Return the (x, y) coordinate for the center point of the cell that contains the specified text.  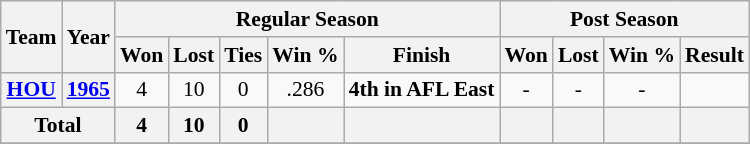
Team (32, 36)
1965 (88, 90)
HOU (32, 90)
Ties (243, 55)
Result (714, 55)
Year (88, 36)
Total (58, 126)
4th in AFL East (422, 90)
.286 (305, 90)
Finish (422, 55)
Regular Season (308, 19)
Post Season (624, 19)
